For the text-containing cell, return its midpoint in [X, Y] coordinate format. 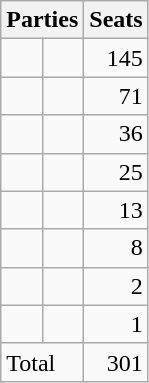
36 [116, 134]
25 [116, 172]
Seats [116, 20]
Total [42, 362]
301 [116, 362]
145 [116, 58]
13 [116, 210]
1 [116, 324]
71 [116, 96]
Parties [42, 20]
8 [116, 248]
2 [116, 286]
